For the text-containing cell, return its midpoint in (X, Y) coordinate format. 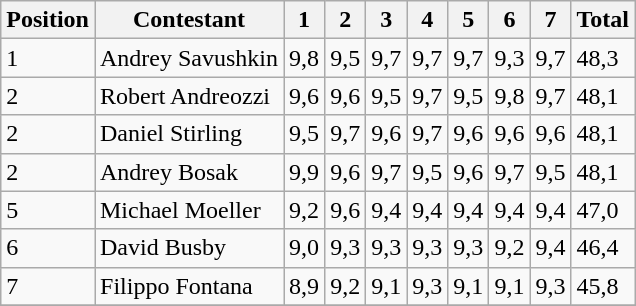
4 (428, 20)
Andrey Bosak (188, 172)
47,0 (603, 210)
9,9 (304, 172)
Filippo Fontana (188, 286)
9,0 (304, 248)
Total (603, 20)
Daniel Stirling (188, 134)
Michael Moeller (188, 210)
Contestant (188, 20)
48,3 (603, 58)
David Busby (188, 248)
8,9 (304, 286)
46,4 (603, 248)
45,8 (603, 286)
3 (386, 20)
Position (48, 20)
Robert Andreozzi (188, 96)
Andrey Savushkin (188, 58)
